Detect which cell encompasses the target text, then output its [x, y] center coordinate. 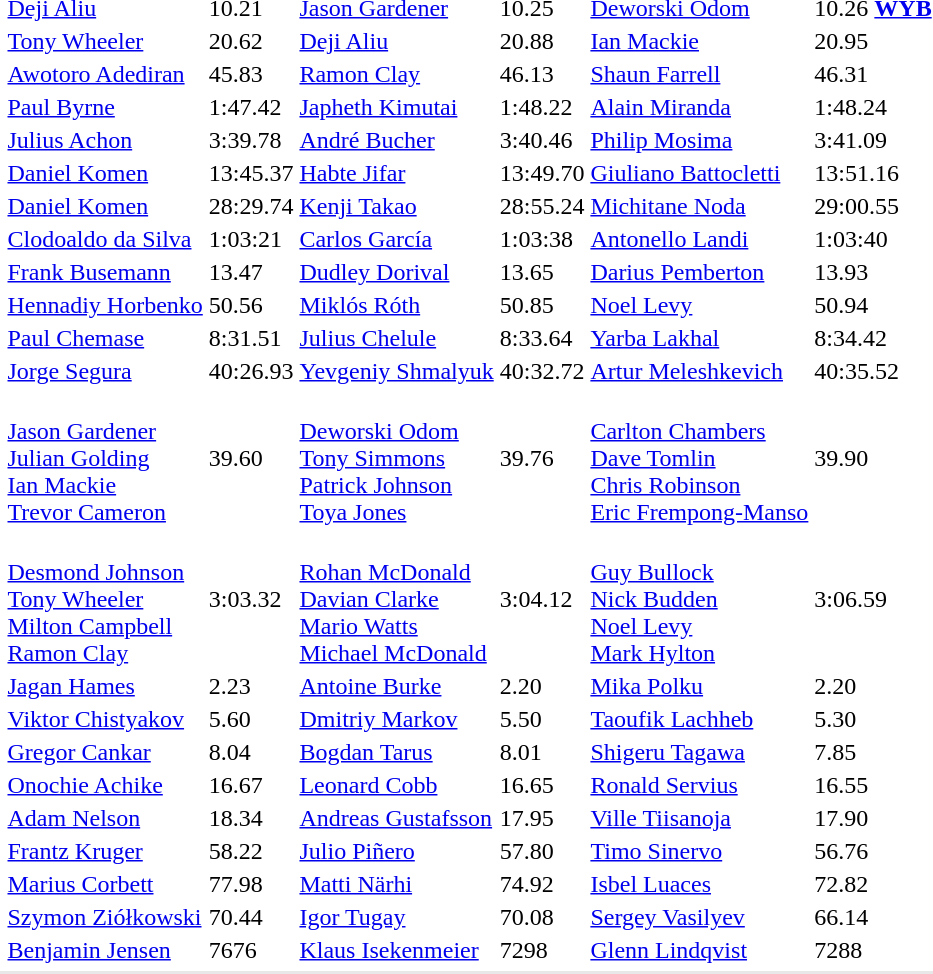
Dmitriy Markov [396, 719]
20.88 [542, 41]
56.76 [873, 851]
39.60 [251, 458]
16.55 [873, 785]
17.95 [542, 818]
Clodoaldo da Silva [105, 239]
2.23 [251, 686]
Marius Corbett [105, 884]
Carlos García [396, 239]
8:31.51 [251, 338]
Benjamin Jensen [105, 950]
1:48.24 [873, 107]
39.76 [542, 458]
40:35.52 [873, 371]
13.47 [251, 272]
Taoufik Lachheb [700, 719]
40:32.72 [542, 371]
Antonello Landi [700, 239]
Mika Polku [700, 686]
Japheth Kimutai [396, 107]
Matti Närhi [396, 884]
Leonard Cobb [396, 785]
8.01 [542, 752]
Yarba Lakhal [700, 338]
3:41.09 [873, 140]
13.65 [542, 272]
1:03:38 [542, 239]
16.67 [251, 785]
Jorge Segura [105, 371]
André Bucher [396, 140]
Jagan Hames [105, 686]
1:03:21 [251, 239]
70.08 [542, 917]
66.14 [873, 917]
Viktor Chistyakov [105, 719]
57.80 [542, 851]
Guy BullockNick BuddenNoel LevyMark Hylton [700, 599]
20.95 [873, 41]
Antoine Burke [396, 686]
7288 [873, 950]
5.30 [873, 719]
1:48.22 [542, 107]
7.85 [873, 752]
Carlton ChambersDave TomlinChris RobinsonEric Frempong-Manso [700, 458]
Artur Meleshkevich [700, 371]
77.98 [251, 884]
Ian Mackie [700, 41]
16.65 [542, 785]
Kenji Takao [396, 206]
Giuliano Battocletti [700, 173]
Ville Tiisanoja [700, 818]
45.83 [251, 74]
Jason GardenerJulian GoldingIan MackieTrevor Cameron [105, 458]
3:39.78 [251, 140]
Deji Aliu [396, 41]
46.13 [542, 74]
13:49.70 [542, 173]
Klaus Isekenmeier [396, 950]
Adam Nelson [105, 818]
5.60 [251, 719]
28:55.24 [542, 206]
Glenn Lindqvist [700, 950]
58.22 [251, 851]
3:40.46 [542, 140]
70.44 [251, 917]
Frank Busemann [105, 272]
Darius Pemberton [700, 272]
Yevgeniy Shmalyuk [396, 371]
Frantz Kruger [105, 851]
50.85 [542, 305]
13.93 [873, 272]
Tony Wheeler [105, 41]
Szymon Ziółkowski [105, 917]
Michitane Noda [700, 206]
40:26.93 [251, 371]
Onochie Achike [105, 785]
8:34.42 [873, 338]
74.92 [542, 884]
Habte Jifar [396, 173]
Paul Byrne [105, 107]
50.94 [873, 305]
Igor Tugay [396, 917]
Desmond JohnsonTony WheelerMilton CampbellRamon Clay [105, 599]
1:03:40 [873, 239]
Awotoro Adediran [105, 74]
Andreas Gustafsson [396, 818]
8:33.64 [542, 338]
Deworski OdomTony SimmonsPatrick JohnsonToya Jones [396, 458]
3:04.12 [542, 599]
46.31 [873, 74]
20.62 [251, 41]
3:03.32 [251, 599]
29:00.55 [873, 206]
Ronald Servius [700, 785]
Ramon Clay [396, 74]
7676 [251, 950]
Julius Chelule [396, 338]
18.34 [251, 818]
Julio Piñero [396, 851]
Dudley Dorival [396, 272]
1:47.42 [251, 107]
Hennadiy Horbenko [105, 305]
Alain Miranda [700, 107]
28:29.74 [251, 206]
Julius Achon [105, 140]
17.90 [873, 818]
13:51.16 [873, 173]
5.50 [542, 719]
13:45.37 [251, 173]
Shigeru Tagawa [700, 752]
Timo Sinervo [700, 851]
Rohan McDonaldDavian ClarkeMario WattsMichael McDonald [396, 599]
8.04 [251, 752]
Gregor Cankar [105, 752]
39.90 [873, 458]
Philip Mosima [700, 140]
7298 [542, 950]
Paul Chemase [105, 338]
Bogdan Tarus [396, 752]
50.56 [251, 305]
Isbel Luaces [700, 884]
Shaun Farrell [700, 74]
Noel Levy [700, 305]
Miklós Róth [396, 305]
72.82 [873, 884]
Sergey Vasilyev [700, 917]
3:06.59 [873, 599]
